Return the (x, y) coordinate for the center point of the cell that contains the specified text.  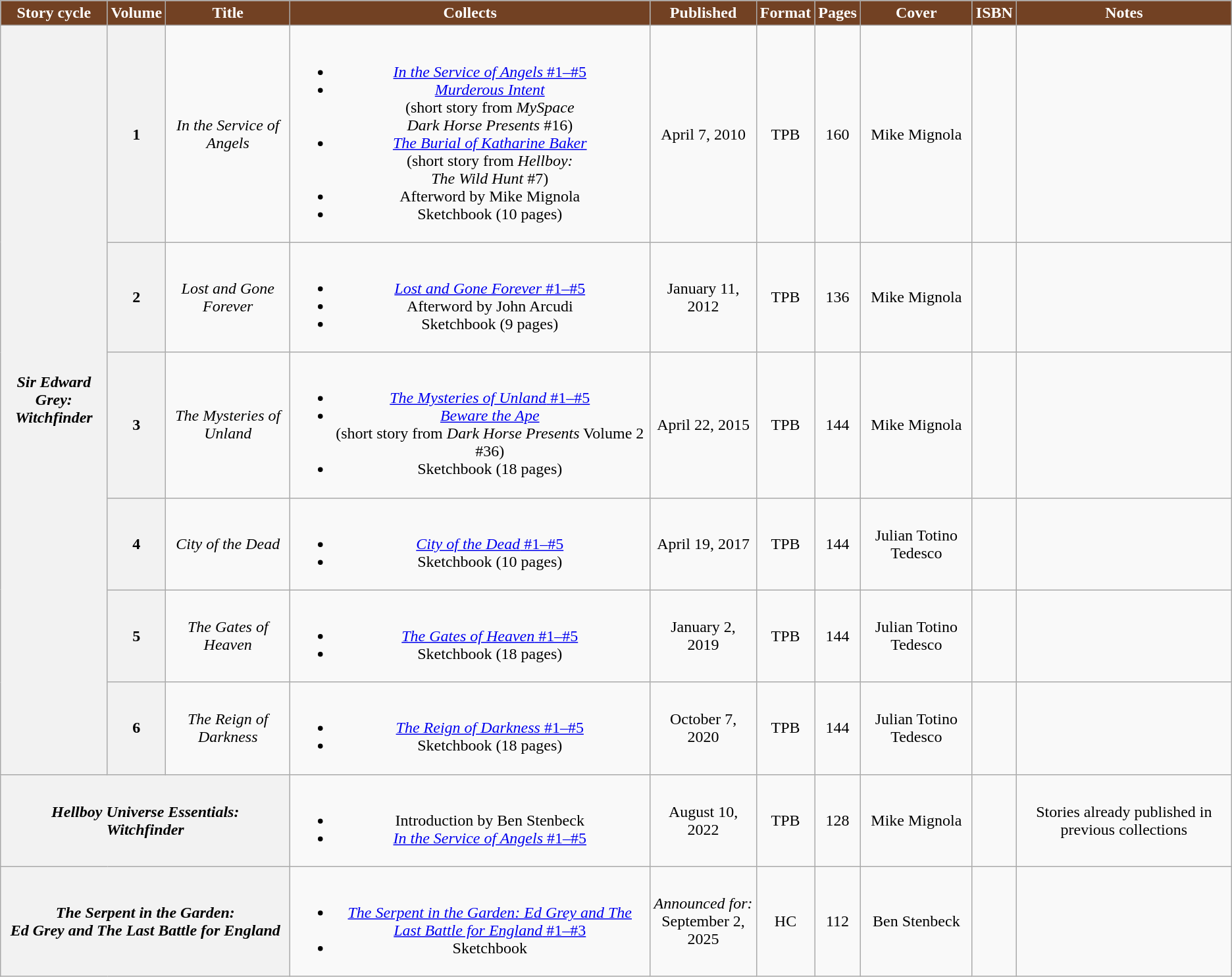
136 (838, 298)
Introduction by Ben StenbeckIn the Service of Angels #1–#5 (470, 820)
Ben Stenbeck (916, 922)
Announced for:September 2, 2025 (704, 922)
Volume (137, 13)
Stories already published in previous collections (1124, 820)
Format (785, 13)
The Serpent in the Garden: Ed Grey and The Last Battle for England #1–#3Sketchbook (470, 922)
In the Service of Angels (228, 134)
April 22, 2015 (704, 425)
The Reign of Darkness #1–#5Sketchbook (18 pages) (470, 728)
Cover (916, 13)
Lost and Gone Forever #1–#5Afterword by John ArcudiSketchbook (9 pages) (470, 298)
The Gates of Heaven #1–#5Sketchbook (18 pages) (470, 636)
Story cycle (54, 13)
Pages (838, 13)
Lost and Gone Forever (228, 298)
128 (838, 820)
The Gates of Heaven (228, 636)
1 (137, 134)
160 (838, 134)
Notes (1124, 13)
City of the Dead #1–#5Sketchbook (10 pages) (470, 544)
Title (228, 13)
The Mysteries of Unland (228, 425)
The Mysteries of Unland #1–#5Beware the Ape(short story from Dark Horse Presents Volume 2 #36)Sketchbook (18 pages) (470, 425)
ISBN (994, 13)
5 (137, 636)
January 11, 2012 (704, 298)
August 10, 2022 (704, 820)
City of the Dead (228, 544)
2 (137, 298)
4 (137, 544)
April 19, 2017 (704, 544)
Hellboy Universe Essentials:Witchfinder (145, 820)
112 (838, 922)
6 (137, 728)
HC (785, 922)
The Reign of Darkness (228, 728)
Published (704, 13)
Sir Edward Grey:Witchfinder (54, 400)
3 (137, 425)
October 7, 2020 (704, 728)
January 2, 2019 (704, 636)
The Serpent in the Garden:Ed Grey and The Last Battle for England (145, 922)
Collects (470, 13)
April 7, 2010 (704, 134)
